Locate the cell with the specified text and output its (x, y) center coordinate. 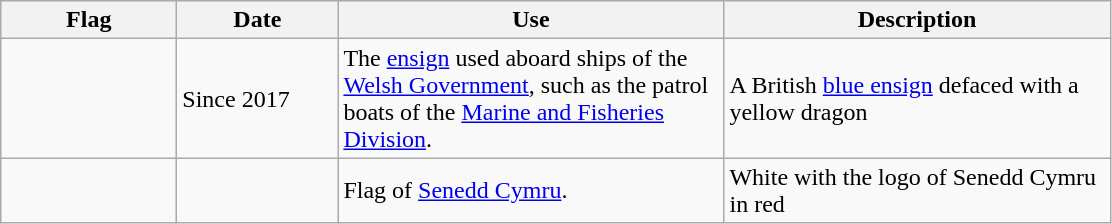
Date (258, 20)
White with the logo of Senedd Cymru in red (917, 190)
The ensign used aboard ships of the Welsh Government, such as the patrol boats of the Marine and Fisheries Division. (531, 98)
Use (531, 20)
Flag (89, 20)
Since 2017 (258, 98)
Description (917, 20)
A British blue ensign defaced with a yellow dragon (917, 98)
Flag of Senedd Cymru. (531, 190)
